Capture the cell that displays the provided text and extract its [X, Y] central coordinate. 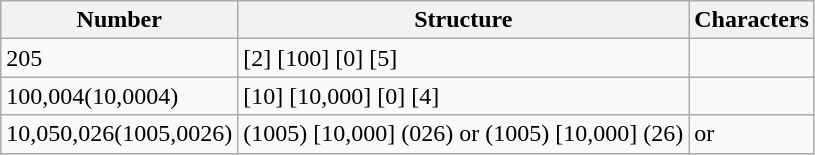
Characters [752, 20]
Number [120, 20]
10,050,026(1005,0026) [120, 134]
100,004(10,0004) [120, 96]
205 [120, 58]
or [752, 134]
Structure [464, 20]
[2] [100] [0] [5] [464, 58]
(1005) [10,000] (026) or (1005) [10,000] (26) [464, 134]
[10] [10,000] [0] [4] [464, 96]
